Capture the cell that displays the provided text and extract its [x, y] central coordinate. 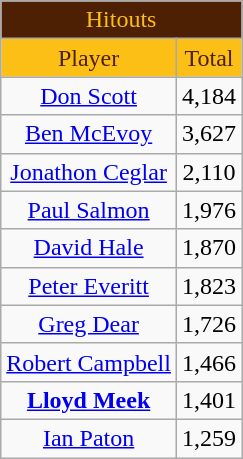
Lloyd Meek [89, 400]
1,466 [208, 362]
1,870 [208, 248]
4,184 [208, 96]
1,259 [208, 438]
Paul Salmon [89, 210]
3,627 [208, 134]
Total [208, 58]
Player [89, 58]
David Hale [89, 248]
Jonathon Ceglar [89, 172]
Peter Everitt [89, 286]
1,401 [208, 400]
1,976 [208, 210]
Hitouts [122, 20]
Ian Paton [89, 438]
Ben McEvoy [89, 134]
Don Scott [89, 96]
1,823 [208, 286]
Robert Campbell [89, 362]
Greg Dear [89, 324]
2,110 [208, 172]
1,726 [208, 324]
